Locate the cell with the specified text and output its [x, y] center coordinate. 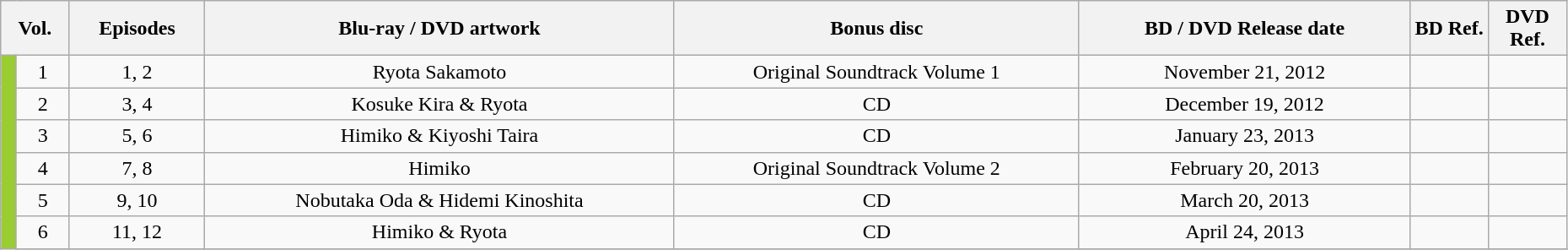
Bonus disc [876, 29]
February 20, 2013 [1244, 168]
Original Soundtrack Volume 1 [876, 72]
5, 6 [137, 136]
9, 10 [137, 200]
Himiko & Kiyoshi Taira [439, 136]
DVD Ref. [1528, 29]
5 [42, 200]
Nobutaka Oda & Hidemi Kinoshita [439, 200]
March 20, 2013 [1244, 200]
Episodes [137, 29]
3 [42, 136]
Ryota Sakamoto [439, 72]
Himiko & Ryota [439, 232]
7, 8 [137, 168]
4 [42, 168]
December 19, 2012 [1244, 104]
11, 12 [137, 232]
BD Ref. [1449, 29]
2 [42, 104]
6 [42, 232]
Original Soundtrack Volume 2 [876, 168]
April 24, 2013 [1244, 232]
Vol. [35, 29]
January 23, 2013 [1244, 136]
1, 2 [137, 72]
1 [42, 72]
Blu-ray / DVD artwork [439, 29]
November 21, 2012 [1244, 72]
Kosuke Kira & Ryota [439, 104]
3, 4 [137, 104]
Himiko [439, 168]
BD / DVD Release date [1244, 29]
